For the text-containing cell, return its midpoint in [x, y] coordinate format. 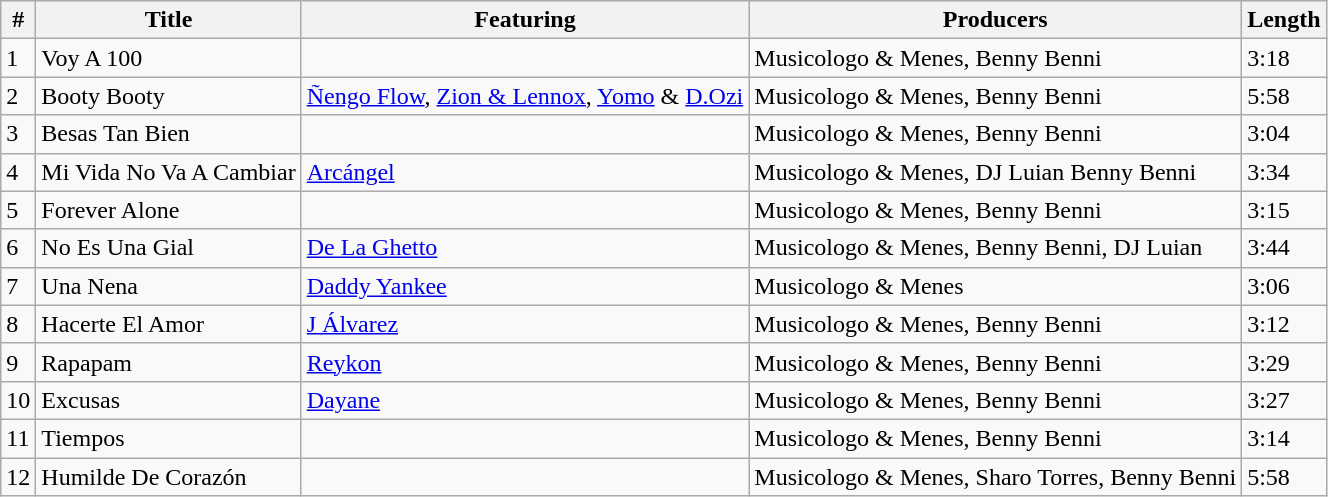
Voy A 100 [168, 58]
3:04 [1284, 134]
J Álvarez [525, 324]
De La Ghetto [525, 248]
1 [18, 58]
Hacerte El Amor [168, 324]
Una Nena [168, 286]
5 [18, 210]
3:34 [1284, 172]
Excusas [168, 400]
# [18, 20]
Reykon [525, 362]
Rapapam [168, 362]
3 [18, 134]
4 [18, 172]
Mi Vida No Va A Cambiar [168, 172]
Musicologo & Menes, DJ Luian Benny Benni [996, 172]
6 [18, 248]
Title [168, 20]
Length [1284, 20]
7 [18, 286]
Arcángel [525, 172]
Featuring [525, 20]
No Es Una Gial [168, 248]
8 [18, 324]
11 [18, 438]
Humilde De Corazón [168, 477]
Musicologo & Menes, Sharo Torres, Benny Benni [996, 477]
Besas Tan Bien [168, 134]
Producers [996, 20]
Dayane [525, 400]
3:12 [1284, 324]
3:27 [1284, 400]
3:06 [1284, 286]
3:15 [1284, 210]
3:29 [1284, 362]
3:44 [1284, 248]
12 [18, 477]
3:18 [1284, 58]
Forever Alone [168, 210]
10 [18, 400]
Musicologo & Menes [996, 286]
Ñengo Flow, Zion & Lennox, Yomo & D.Ozi [525, 96]
Booty Booty [168, 96]
Musicologo & Menes, Benny Benni, DJ Luian [996, 248]
2 [18, 96]
Tiempos [168, 438]
3:14 [1284, 438]
Daddy Yankee [525, 286]
9 [18, 362]
